Capture the cell that displays the provided text and extract its [X, Y] central coordinate. 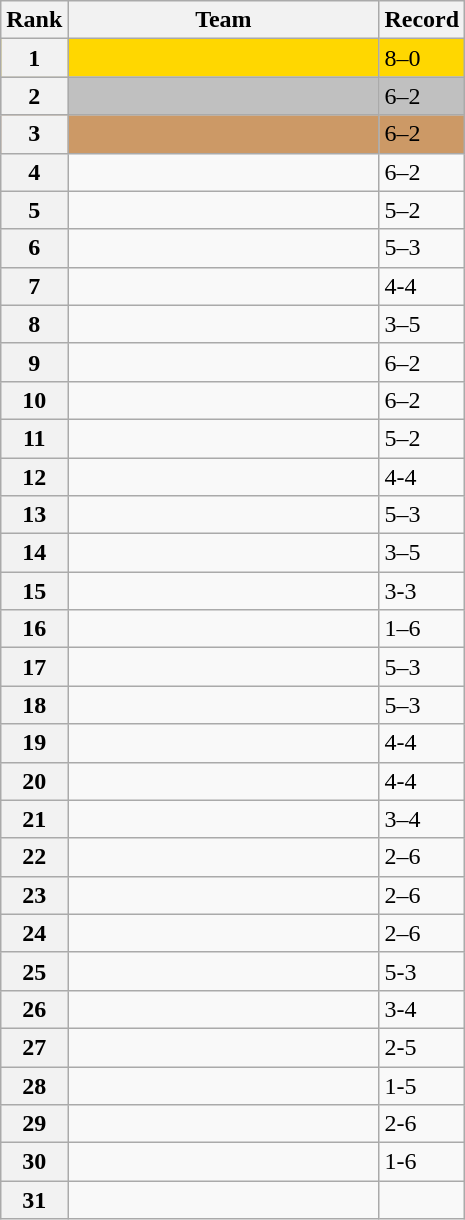
26 [34, 1009]
7 [34, 286]
2-5 [422, 1047]
21 [34, 819]
25 [34, 971]
19 [34, 743]
Record [422, 20]
2 [34, 96]
4 [34, 172]
1 [34, 58]
9 [34, 362]
3 [34, 134]
23 [34, 895]
13 [34, 515]
3–4 [422, 819]
27 [34, 1047]
8 [34, 324]
1-5 [422, 1085]
20 [34, 781]
5-3 [422, 971]
22 [34, 857]
11 [34, 438]
6 [34, 248]
10 [34, 400]
1-6 [422, 1162]
29 [34, 1124]
28 [34, 1085]
3-4 [422, 1009]
15 [34, 591]
12 [34, 477]
Team [224, 20]
30 [34, 1162]
16 [34, 629]
18 [34, 705]
2-6 [422, 1124]
3-3 [422, 591]
31 [34, 1200]
Rank [34, 20]
14 [34, 553]
8–0 [422, 58]
5 [34, 210]
24 [34, 933]
1–6 [422, 629]
17 [34, 667]
